Detect which cell encompasses the target text, then output its [X, Y] center coordinate. 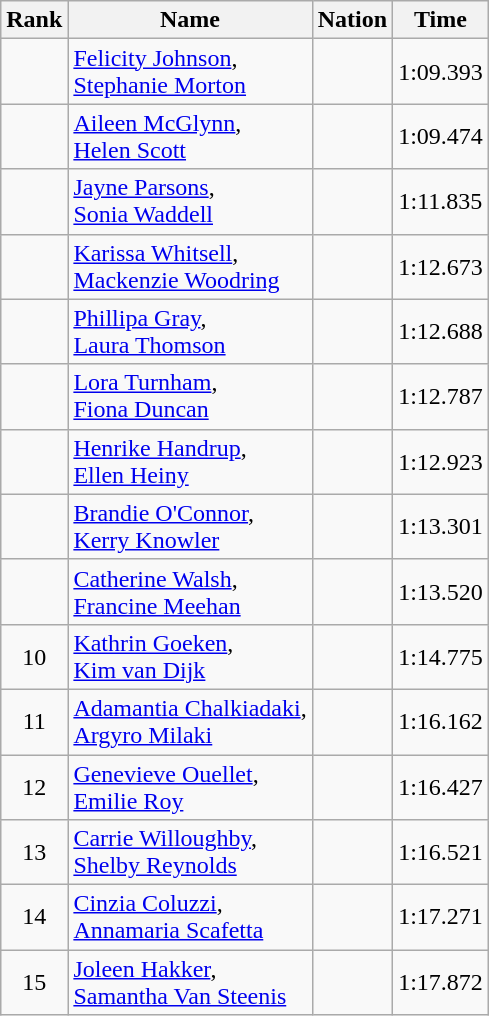
1:16.162 [441, 722]
1:12.688 [441, 332]
1:17.872 [441, 982]
Carrie Willoughby,Shelby Reynolds [190, 852]
14 [34, 918]
1:13.301 [441, 526]
Lora Turnham,Fiona Duncan [190, 396]
Henrike Handrup,Ellen Heiny [190, 462]
1:12.787 [441, 396]
1:12.923 [441, 462]
1:14.775 [441, 656]
Genevieve Ouellet,Emilie Roy [190, 786]
1:16.427 [441, 786]
13 [34, 852]
Rank [34, 20]
Brandie O'Connor,Kerry Knowler [190, 526]
1:11.835 [441, 202]
1:13.520 [441, 592]
Felicity Johnson,Stephanie Morton [190, 72]
11 [34, 722]
12 [34, 786]
Catherine Walsh,Francine Meehan [190, 592]
Karissa Whitsell,Mackenzie Woodring [190, 266]
Nation [352, 20]
15 [34, 982]
Jayne Parsons,Sonia Waddell [190, 202]
1:09.393 [441, 72]
1:16.521 [441, 852]
Adamantia Chalkiadaki,Argyro Milaki [190, 722]
1:09.474 [441, 136]
Phillipa Gray,Laura Thomson [190, 332]
Time [441, 20]
1:12.673 [441, 266]
Aileen McGlynn,Helen Scott [190, 136]
Kathrin Goeken,Kim van Dijk [190, 656]
1:17.271 [441, 918]
10 [34, 656]
Cinzia Coluzzi,Annamaria Scafetta [190, 918]
Joleen Hakker,Samantha Van Steenis [190, 982]
Name [190, 20]
